Locate the cell with the specified text and output its [X, Y] center coordinate. 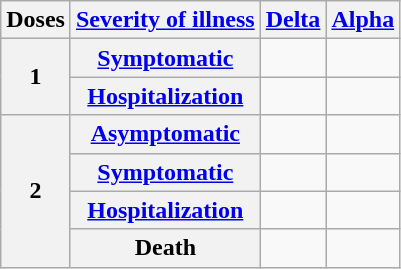
Asymptomatic [165, 134]
Doses [36, 20]
1 [36, 77]
2 [36, 191]
Alpha [363, 20]
Death [165, 248]
Severity of illness [165, 20]
Delta [293, 20]
